Scan for the cell matching the given text and deliver its [x, y] coordinate at center. 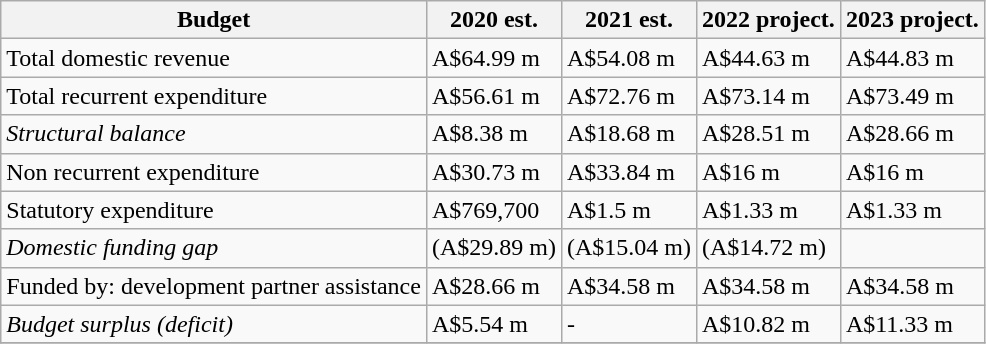
A$33.84 m [628, 172]
Budget surplus (deficit) [214, 324]
Structural balance [214, 134]
A$73.14 m [768, 96]
Funded by: development partner assistance [214, 286]
A$5.54 m [494, 324]
2023 project. [912, 20]
A$8.38 m [494, 134]
Domestic funding gap [214, 248]
Statutory expenditure [214, 210]
A$1.5 m [628, 210]
(A$15.04 m) [628, 248]
A$54.08 m [628, 58]
A$73.49 m [912, 96]
Budget [214, 20]
A$28.51 m [768, 134]
Non recurrent expenditure [214, 172]
2021 est. [628, 20]
Total recurrent expenditure [214, 96]
2022 project. [768, 20]
A$18.68 m [628, 134]
A$44.63 m [768, 58]
A$72.76 m [628, 96]
(A$29.89 m) [494, 248]
(A$14.72 m) [768, 248]
A$44.83 m [912, 58]
A$30.73 m [494, 172]
A$10.82 m [768, 324]
A$56.61 m [494, 96]
A$11.33 m [912, 324]
Total domestic revenue [214, 58]
A$64.99 m [494, 58]
- [628, 324]
A$769,700 [494, 210]
2020 est. [494, 20]
